From the cell containing the given text, extract its center point as [X, Y] coordinate. 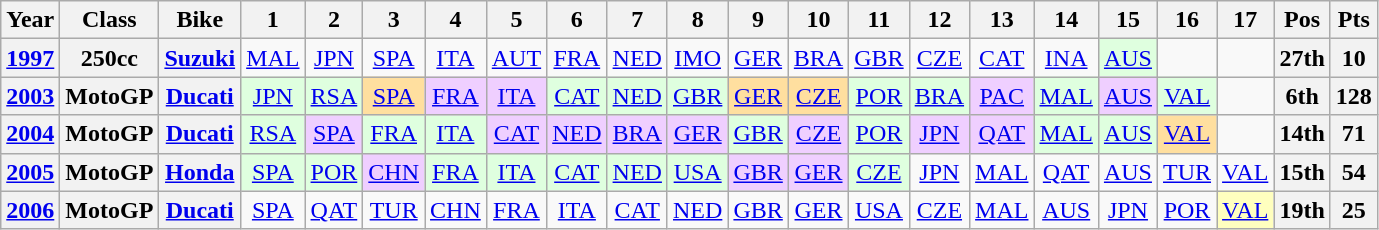
25 [1354, 210]
4 [456, 20]
Class [110, 20]
2006 [30, 210]
15th [1302, 172]
3 [394, 20]
AUT [516, 58]
INA [1066, 58]
2004 [30, 134]
Bike [200, 20]
1997 [30, 58]
Year [30, 20]
128 [1354, 96]
8 [697, 20]
Pts [1354, 20]
17 [1246, 20]
14th [1302, 134]
15 [1128, 20]
14 [1066, 20]
7 [637, 20]
19th [1302, 210]
12 [939, 20]
2005 [30, 172]
9 [758, 20]
6th [1302, 96]
2003 [30, 96]
Suzuki [200, 58]
5 [516, 20]
PAC [1002, 96]
54 [1354, 172]
250cc [110, 58]
13 [1002, 20]
27th [1302, 58]
1 [273, 20]
IMO [697, 58]
Pos [1302, 20]
16 [1186, 20]
11 [879, 20]
2 [334, 20]
Honda [200, 172]
6 [577, 20]
71 [1354, 134]
